Search for the cell housing the specified text and yield its (X, Y) center coordinate. 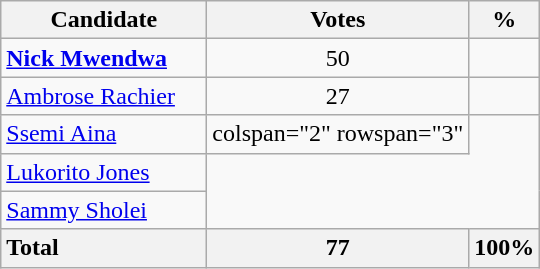
Votes (338, 20)
% (504, 20)
Total (104, 248)
27 (338, 96)
100% (504, 248)
Ssemi Aina (104, 134)
77 (338, 248)
Lukorito Jones (104, 172)
Ambrose Rachier (104, 96)
Nick Mwendwa (104, 58)
colspan="2" rowspan="3" (338, 134)
50 (338, 58)
Candidate (104, 20)
Sammy Sholei (104, 210)
